From the cell containing the given text, extract its center point as (x, y) coordinate. 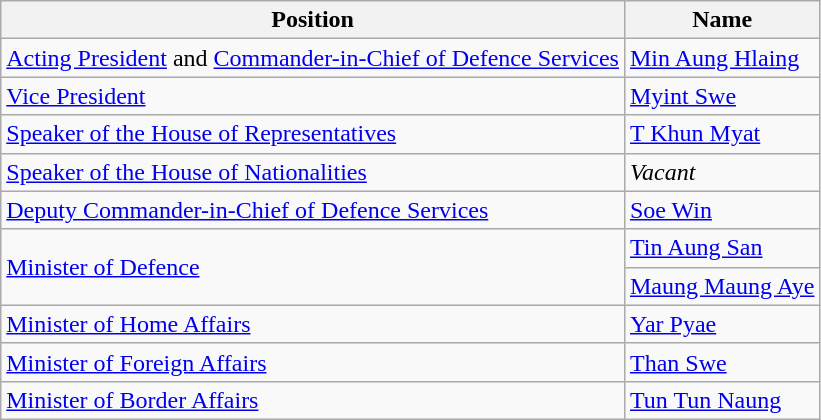
Than Swe (722, 362)
Tun Tun Naung (722, 400)
Position (313, 20)
Tin Aung San (722, 248)
Yar Pyae (722, 324)
Name (722, 20)
Vice President (313, 96)
Minister of Home Affairs (313, 324)
Minister of Defence (313, 267)
Soe Win (722, 210)
Minister of Foreign Affairs (313, 362)
Myint Swe (722, 96)
Speaker of the House of Nationalities (313, 172)
Min Aung Hlaing (722, 58)
Deputy Commander-in-Chief of Defence Services (313, 210)
Acting President and Commander-in-Chief of Defence Services (313, 58)
Vacant (722, 172)
Maung Maung Aye (722, 286)
Minister of Border Affairs (313, 400)
Speaker of the House of Representatives (313, 134)
T Khun Myat (722, 134)
